Capture the cell that displays the provided text and extract its [X, Y] central coordinate. 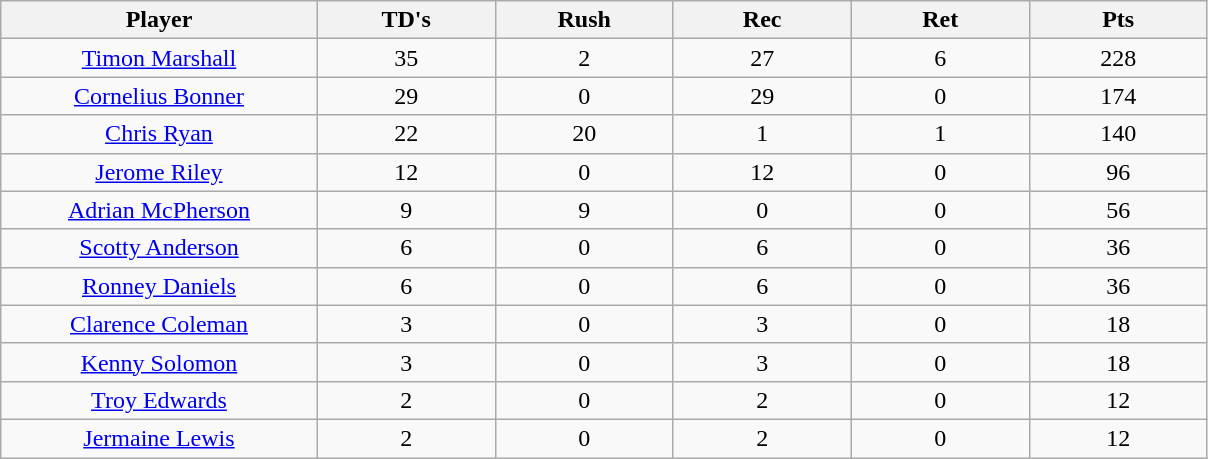
Pts [1118, 20]
174 [1118, 96]
Rec [762, 20]
228 [1118, 58]
Adrian McPherson [159, 210]
96 [1118, 172]
27 [762, 58]
20 [584, 134]
Kenny Solomon [159, 362]
140 [1118, 134]
Cornelius Bonner [159, 96]
Troy Edwards [159, 400]
Scotty Anderson [159, 248]
56 [1118, 210]
Ronney Daniels [159, 286]
Timon Marshall [159, 58]
TD's [406, 20]
Chris Ryan [159, 134]
Jerome Riley [159, 172]
22 [406, 134]
Jermaine Lewis [159, 438]
Player [159, 20]
35 [406, 58]
Clarence Coleman [159, 324]
Rush [584, 20]
Ret [940, 20]
